From the cell containing the given text, extract its center point as [X, Y] coordinate. 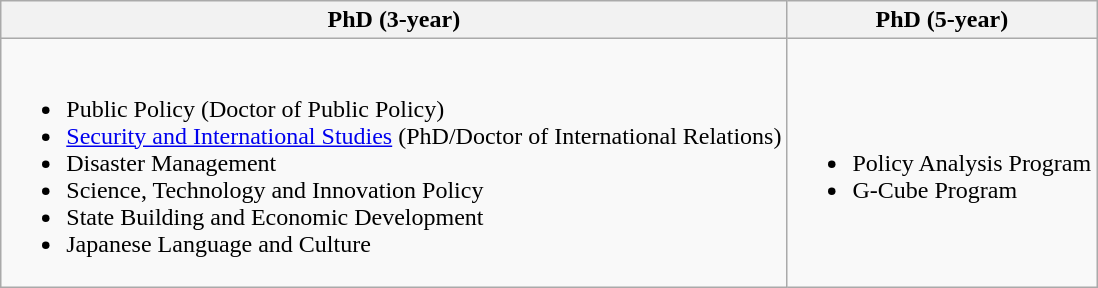
PhD (3-year) [394, 20]
Policy Analysis ProgramG-Cube Program [942, 163]
PhD (5-year) [942, 20]
